Identify which cell holds the provided text, then report its (X, Y) central coordinate. 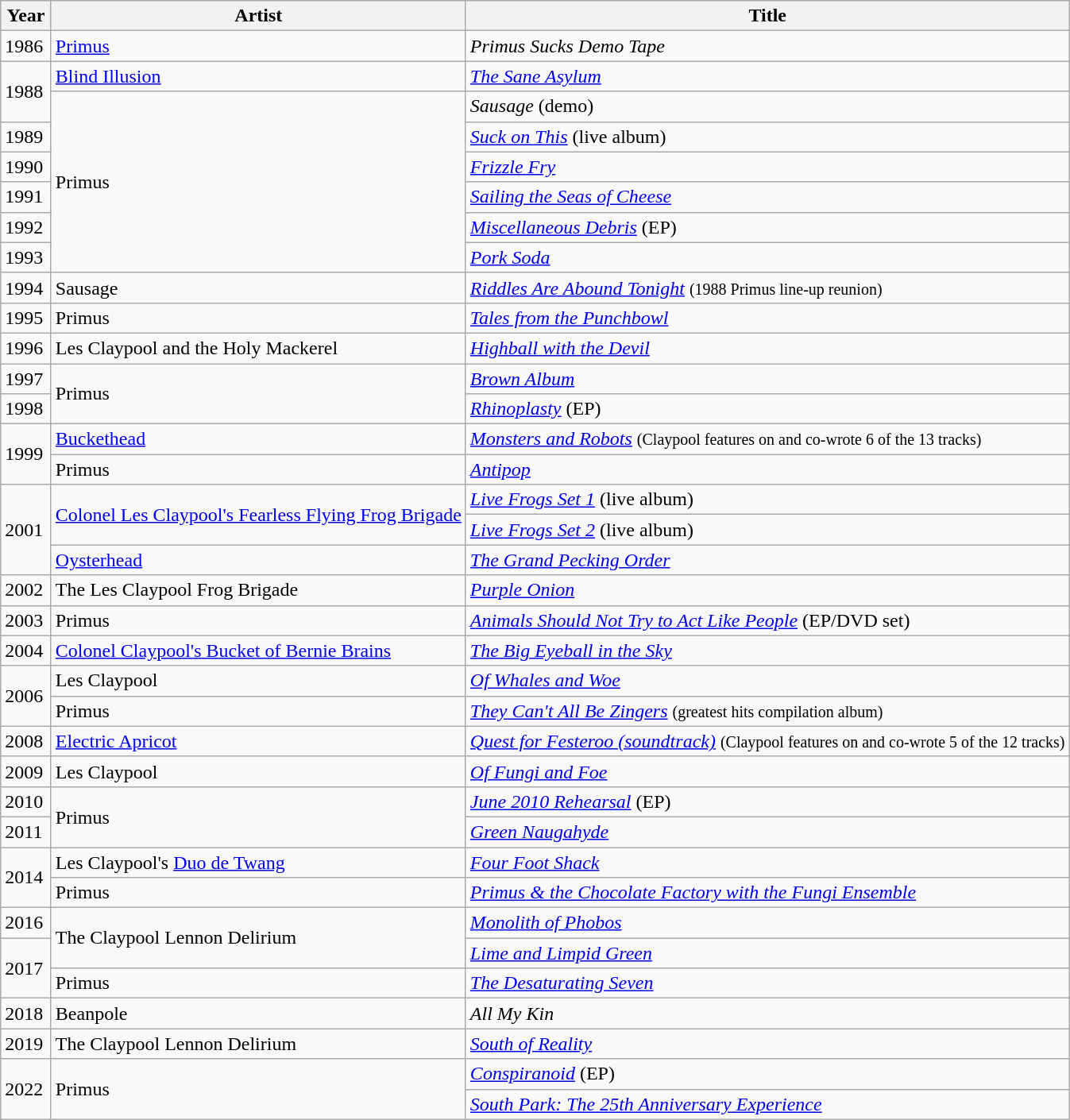
Green Naugahyde (767, 832)
Live Frogs Set 1 (live album) (767, 500)
June 2010 Rehearsal (EP) (767, 801)
Conspiranoid (EP) (767, 1074)
Buckethead (258, 439)
Suck on This (live album) (767, 137)
The Les Claypool Frog Brigade (258, 590)
Primus Sucks Demo Tape (767, 46)
1989 (26, 137)
Les Claypool's Duo de Twang (258, 862)
1992 (26, 227)
2019 (26, 1044)
2014 (26, 877)
Antipop (767, 469)
1996 (26, 348)
Lime and Limpid Green (767, 953)
The Sane Asylum (767, 76)
The Big Eyeball in the Sky (767, 651)
They Can't All Be Zingers (greatest hits compilation album) (767, 711)
2016 (26, 923)
Four Foot Shack (767, 862)
2010 (26, 801)
1998 (26, 409)
South of Reality (767, 1044)
Title (767, 16)
1995 (26, 318)
Animals Should Not Try to Act Like People (EP/DVD set) (767, 620)
2001 (26, 530)
Tales from the Punchbowl (767, 318)
2002 (26, 590)
South Park: The 25th Anniversary Experience (767, 1104)
1994 (26, 288)
Sausage (demo) (767, 106)
Quest for Festeroo (soundtrack) (Claypool features on and co-wrote 5 of the 12 tracks) (767, 741)
Purple Onion (767, 590)
2003 (26, 620)
Of Fungi and Foe (767, 771)
Miscellaneous Debris (EP) (767, 227)
Sailing the Seas of Cheese (767, 197)
1986 (26, 46)
2017 (26, 968)
Beanpole (258, 1014)
1991 (26, 197)
2011 (26, 832)
2008 (26, 741)
2006 (26, 696)
Monolith of Phobos (767, 923)
2004 (26, 651)
Oysterhead (258, 560)
Colonel Claypool's Bucket of Bernie Brains (258, 651)
All My Kin (767, 1014)
1990 (26, 167)
2009 (26, 771)
Of Whales and Woe (767, 681)
1988 (26, 91)
2018 (26, 1014)
The Desaturating Seven (767, 983)
Pork Soda (767, 257)
Artist (258, 16)
Riddles Are Abound Tonight (1988 Primus line-up reunion) (767, 288)
Monsters and Robots (Claypool features on and co-wrote 6 of the 13 tracks) (767, 439)
Colonel Les Claypool's Fearless Flying Frog Brigade (258, 515)
Year (26, 16)
Frizzle Fry (767, 167)
2022 (26, 1089)
Rhinoplasty (EP) (767, 409)
Primus & the Chocolate Factory with the Fungi Ensemble (767, 893)
The Grand Pecking Order (767, 560)
1999 (26, 454)
Blind Illusion (258, 76)
Brown Album (767, 379)
1993 (26, 257)
Les Claypool and the Holy Mackerel (258, 348)
Highball with the Devil (767, 348)
Sausage (258, 288)
Live Frogs Set 2 (live album) (767, 530)
Electric Apricot (258, 741)
1997 (26, 379)
